Capture the cell that displays the provided text and extract its [X, Y] central coordinate. 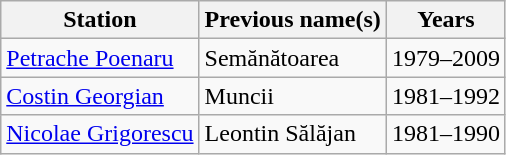
1981–1990 [446, 134]
Station [100, 20]
Petrache Poenaru [100, 58]
1979–2009 [446, 58]
Years [446, 20]
Nicolae Grigorescu [100, 134]
Costin Georgian [100, 96]
1981–1992 [446, 96]
Leontin Sălăjan [292, 134]
Semănătoarea [292, 58]
Muncii [292, 96]
Previous name(s) [292, 20]
